Search for the cell housing the specified text and yield its [X, Y] center coordinate. 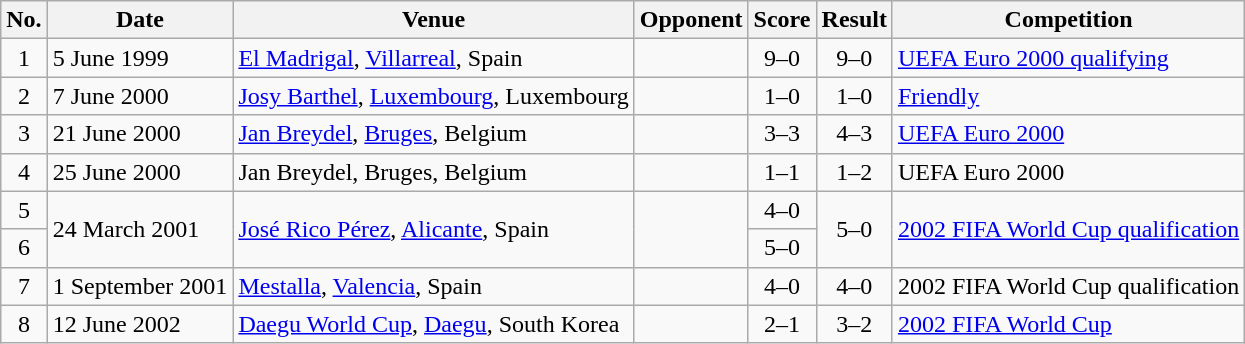
1–2 [854, 172]
Opponent [691, 20]
5 June 1999 [140, 58]
4 [24, 172]
7 June 2000 [140, 96]
Result [854, 20]
2–1 [782, 324]
El Madrigal, Villarreal, Spain [434, 58]
5 [24, 210]
Mestalla, Valencia, Spain [434, 286]
25 June 2000 [140, 172]
Venue [434, 20]
Daegu World Cup, Daegu, South Korea [434, 324]
2 [24, 96]
UEFA Euro 2000 qualifying [1068, 58]
12 June 2002 [140, 324]
6 [24, 248]
4–3 [854, 134]
1 September 2001 [140, 286]
José Rico Pérez, Alicante, Spain [434, 229]
No. [24, 20]
Date [140, 20]
1–1 [782, 172]
3 [24, 134]
2002 FIFA World Cup [1068, 324]
8 [24, 324]
Friendly [1068, 96]
3–2 [854, 324]
1 [24, 58]
Score [782, 20]
7 [24, 286]
3–3 [782, 134]
21 June 2000 [140, 134]
Josy Barthel, Luxembourg, Luxembourg [434, 96]
24 March 2001 [140, 229]
Competition [1068, 20]
